Search for the cell housing the specified text and yield its [X, Y] center coordinate. 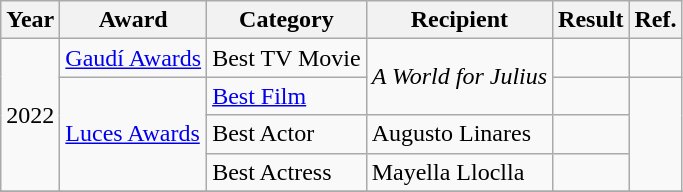
Ref. [656, 20]
Category [287, 20]
Luces Awards [134, 134]
Recipient [459, 20]
Year [30, 20]
Best Actor [287, 134]
Best Actress [287, 172]
Mayella Lloclla [459, 172]
A World for Julius [459, 77]
Best Film [287, 96]
Result [591, 20]
Augusto Linares [459, 134]
Gaudí Awards [134, 58]
Best TV Movie [287, 58]
Award [134, 20]
2022 [30, 115]
